Locate the cell with the specified text and output its [X, Y] center coordinate. 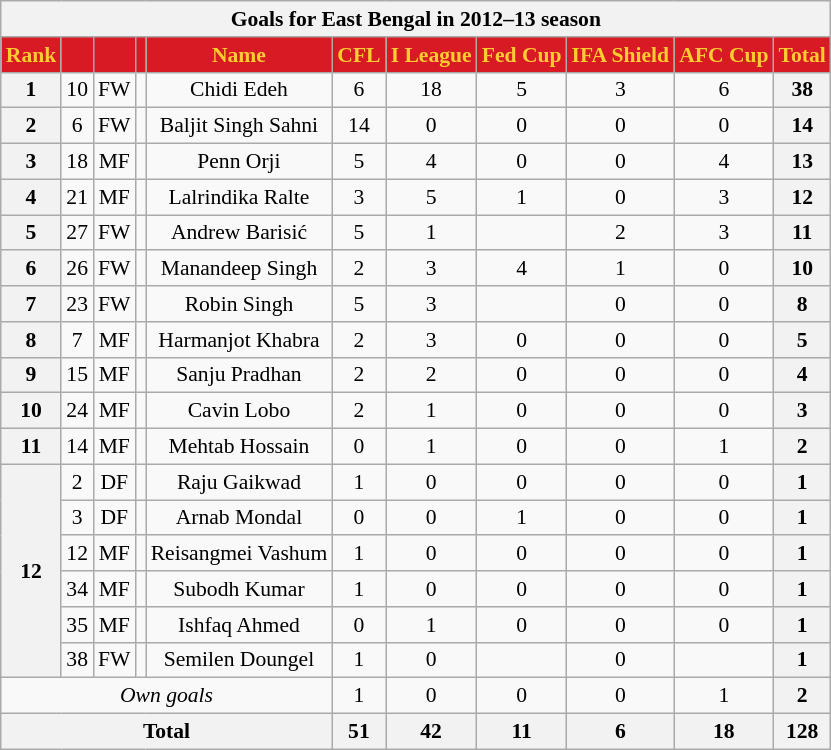
Robin Singh [240, 304]
Goals for East Bengal in 2012–13 season [416, 19]
9 [32, 375]
Subodh Kumar [240, 589]
Harmanjot Khabra [240, 340]
IFA Shield [621, 55]
13 [802, 162]
34 [77, 589]
Name [240, 55]
26 [77, 269]
Raju Gaikwad [240, 482]
AFC Cup [724, 55]
24 [77, 411]
Cavin Lobo [240, 411]
Baljit Singh Sahni [240, 126]
Penn Orji [240, 162]
Lalrindika Ralte [240, 197]
Andrew Barisić [240, 233]
Reisangmei Vashum [240, 554]
Rank [32, 55]
I League [432, 55]
Manandeep Singh [240, 269]
51 [358, 732]
Arnab Mondal [240, 518]
15 [77, 375]
128 [802, 732]
Mehtab Hossain [240, 447]
Own goals [167, 696]
Chidi Edeh [240, 90]
CFL [358, 55]
Ishfaq Ahmed [240, 625]
35 [77, 625]
Sanju Pradhan [240, 375]
27 [77, 233]
42 [432, 732]
21 [77, 197]
Fed Cup [522, 55]
23 [77, 304]
Semilen Doungel [240, 660]
